Return the (X, Y) coordinate for the center point of the cell that contains the specified text.  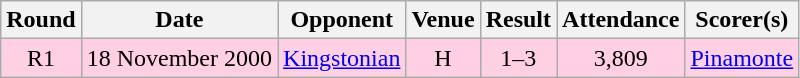
Date (179, 20)
Attendance (621, 20)
H (443, 58)
18 November 2000 (179, 58)
Round (41, 20)
Opponent (342, 20)
3,809 (621, 58)
Venue (443, 20)
Result (518, 20)
Pinamonte (742, 58)
Scorer(s) (742, 20)
1–3 (518, 58)
Kingstonian (342, 58)
R1 (41, 58)
